Detect which cell encompasses the target text, then output its [X, Y] center coordinate. 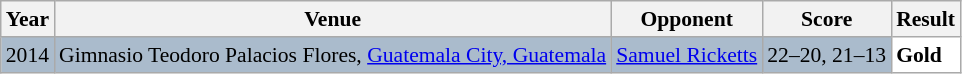
Venue [332, 19]
22–20, 21–13 [826, 55]
Year [28, 19]
Opponent [686, 19]
Score [826, 19]
2014 [28, 55]
Gold [926, 55]
Gimnasio Teodoro Palacios Flores, Guatemala City, Guatemala [332, 55]
Result [926, 19]
Samuel Ricketts [686, 55]
